Find where the given text appears and provide that cell's center as [x, y] coordinate. 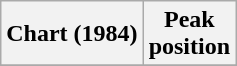
Peakposition [189, 34]
Chart (1984) [72, 34]
